Determine the (x, y) coordinate at the center of the cell enclosing the given text.  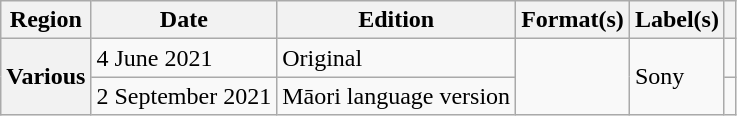
Original (396, 58)
Sony (676, 77)
Format(s) (573, 20)
Region (46, 20)
Date (184, 20)
Various (46, 77)
Label(s) (676, 20)
2 September 2021 (184, 96)
Māori language version (396, 96)
4 June 2021 (184, 58)
Edition (396, 20)
